From the cell containing the given text, extract its center point as (X, Y) coordinate. 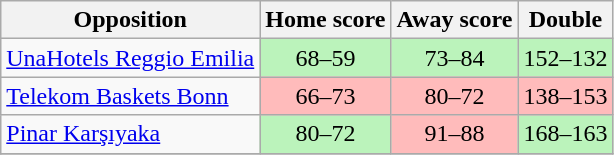
66–73 (326, 96)
Opposition (130, 20)
Telekom Baskets Bonn (130, 96)
UnaHotels Reggio Emilia (130, 58)
138–153 (566, 96)
152–132 (566, 58)
Home score (326, 20)
73–84 (454, 58)
168–163 (566, 134)
Pinar Karşıyaka (130, 134)
68–59 (326, 58)
Away score (454, 20)
Double (566, 20)
91–88 (454, 134)
